Return (X, Y) of the center of cell containing provided text 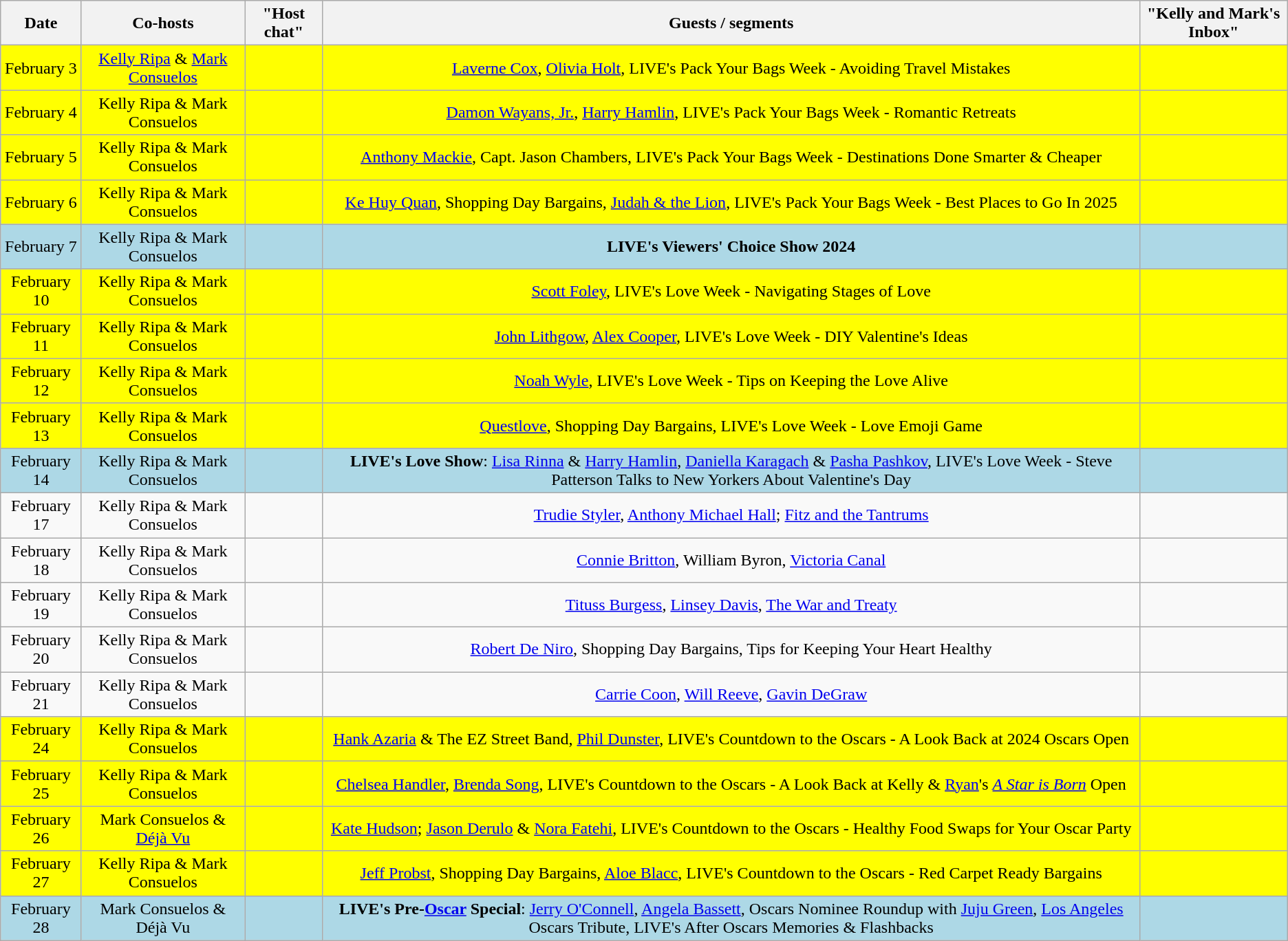
February 12 (41, 381)
February 25 (41, 784)
February 6 (41, 202)
February 13 (41, 425)
February 7 (41, 246)
Kate Hudson; Jason Derulo & Nora Fatehi, LIVE's Countdown to the Oscars - Healthy Food Swaps for Your Oscar Party (731, 828)
John Lithgow, Alex Cooper, LIVE's Love Week - DIY Valentine's Ideas (731, 336)
"Host chat" (284, 23)
Trudie Styler, Anthony Michael Hall; Fitz and the Tantrums (731, 515)
Date (41, 23)
"Kelly and Mark's Inbox" (1214, 23)
February 20 (41, 649)
Noah Wyle, LIVE's Love Week - Tips on Keeping the Love Alive (731, 381)
Ke Huy Quan, Shopping Day Bargains, Judah & the Lion, LIVE's Pack Your Bags Week - Best Places to Go In 2025 (731, 202)
February 11 (41, 336)
Guests / segments (731, 23)
Carrie Coon, Will Reeve, Gavin DeGraw (731, 695)
February 21 (41, 695)
February 18 (41, 560)
Damon Wayans, Jr., Harry Hamlin, LIVE's Pack Your Bags Week - Romantic Retreats (731, 113)
Anthony Mackie, Capt. Jason Chambers, LIVE's Pack Your Bags Week - Destinations Done Smarter & Cheaper (731, 157)
February 10 (41, 292)
Scott Foley, LIVE's Love Week - Navigating Stages of Love (731, 292)
Jeff Probst, Shopping Day Bargains, Aloe Blacc, LIVE's Countdown to the Oscars - Red Carpet Ready Bargains (731, 874)
Tituss Burgess, Linsey Davis, The War and Treaty (731, 605)
February 19 (41, 605)
February 24 (41, 739)
February 27 (41, 874)
February 26 (41, 828)
Chelsea Handler, Brenda Song, LIVE's Countdown to the Oscars - A Look Back at Kelly & Ryan's A Star is Born Open (731, 784)
February 28 (41, 918)
Hank Azaria & The EZ Street Band, Phil Dunster, LIVE's Countdown to the Oscars - A Look Back at 2024 Oscars Open (731, 739)
LIVE's Viewers' Choice Show 2024 (731, 246)
Laverne Cox, Olivia Holt, LIVE's Pack Your Bags Week - Avoiding Travel Mistakes (731, 67)
February 14 (41, 470)
Robert De Niro, Shopping Day Bargains, Tips for Keeping Your Heart Healthy (731, 649)
Questlove, Shopping Day Bargains, LIVE's Love Week - Love Emoji Game (731, 425)
Co-hosts (162, 23)
February 17 (41, 515)
February 5 (41, 157)
February 4 (41, 113)
February 3 (41, 67)
Connie Britton, William Byron, Victoria Canal (731, 560)
